Return the [x, y] coordinate for the center point of the cell that contains the specified text.  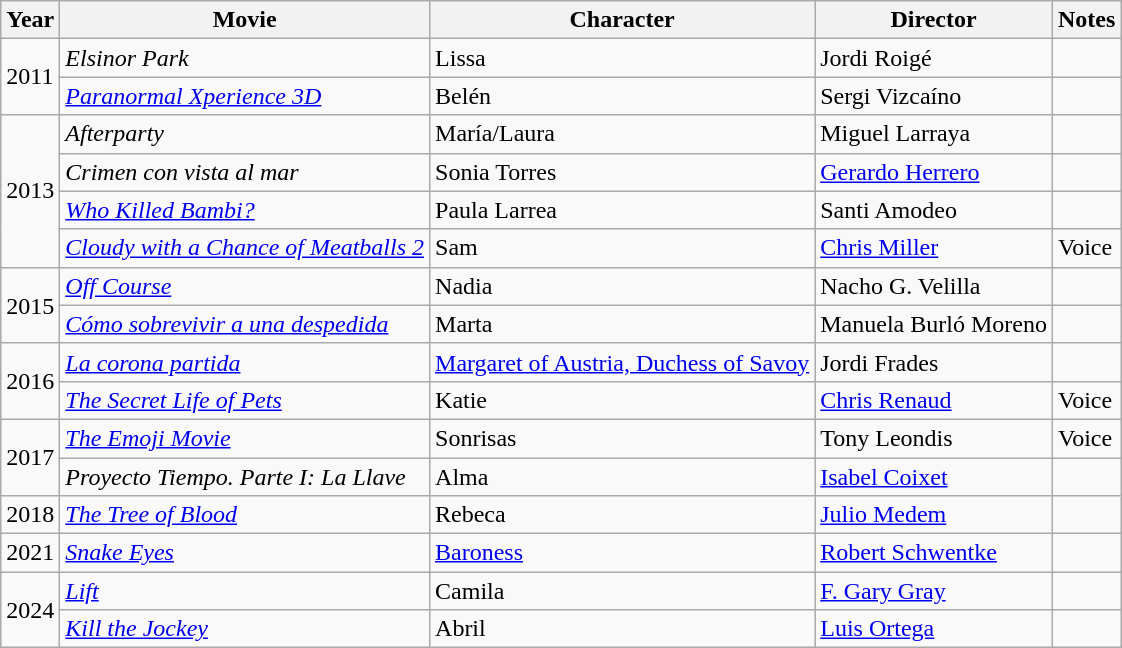
Sonrisas [622, 438]
2015 [30, 305]
Manuela Burló Moreno [934, 324]
Year [30, 20]
Snake Eyes [245, 553]
Character [622, 20]
Sergi Vizcaíno [934, 96]
Lissa [622, 58]
The Emoji Movie [245, 438]
Proyecto Tiempo. Parte I: La Llave [245, 477]
Jordi Frades [934, 362]
Rebeca [622, 515]
Gerardo Herrero [934, 172]
Luis Ortega [934, 629]
2024 [30, 610]
Margaret of Austria, Duchess of Savoy [622, 362]
Miguel Larraya [934, 134]
Abril [622, 629]
Belén [622, 96]
Camila [622, 591]
Movie [245, 20]
Paula Larrea [622, 210]
Notes [1086, 20]
Jordi Roigé [934, 58]
2021 [30, 553]
Alma [622, 477]
La corona partida [245, 362]
María/Laura [622, 134]
2011 [30, 77]
Paranormal Xperience 3D [245, 96]
Baroness [622, 553]
2018 [30, 515]
Cloudy with a Chance of Meatballs 2 [245, 248]
Who Killed Bambi? [245, 210]
Marta [622, 324]
Tony Leondis [934, 438]
Robert Schwentke [934, 553]
Lift [245, 591]
2016 [30, 381]
Julio Medem [934, 515]
Nadia [622, 286]
Isabel Coixet [934, 477]
Sonia Torres [622, 172]
The Tree of Blood [245, 515]
F. Gary Gray [934, 591]
2017 [30, 457]
Off Course [245, 286]
Chris Miller [934, 248]
Katie [622, 400]
Elsinor Park [245, 58]
Santi Amodeo [934, 210]
Crimen con vista al mar [245, 172]
Afterparty [245, 134]
Sam [622, 248]
The Secret Life of Pets [245, 400]
2013 [30, 191]
Kill the Jockey [245, 629]
Cómo sobrevivir a una despedida [245, 324]
Chris Renaud [934, 400]
Director [934, 20]
Nacho G. Velilla [934, 286]
